Return (X, Y) of the center of cell containing provided text 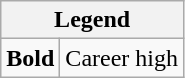
Bold (30, 58)
Legend (92, 20)
Career high (122, 58)
